Pinpoint the cell where the given text exists, returning its [X, Y] midpoint coordinate. 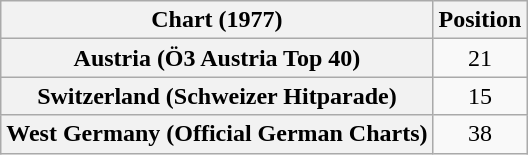
Austria (Ö3 Austria Top 40) [217, 58]
West Germany (Official German Charts) [217, 134]
15 [480, 96]
Position [480, 20]
Switzerland (Schweizer Hitparade) [217, 96]
21 [480, 58]
Chart (1977) [217, 20]
38 [480, 134]
